Capture the cell that displays the provided text and extract its (x, y) central coordinate. 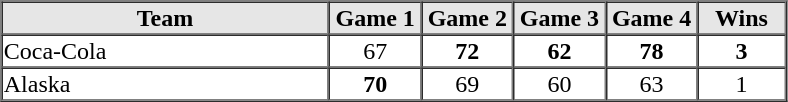
62 (559, 50)
Game 1 (375, 18)
63 (651, 84)
Coca-Cola (165, 50)
Team (165, 18)
78 (651, 50)
1 (742, 84)
Game 2 (467, 18)
Game 4 (651, 18)
3 (742, 50)
Wins (742, 18)
Alaska (165, 84)
72 (467, 50)
70 (375, 84)
Game 3 (559, 18)
67 (375, 50)
60 (559, 84)
69 (467, 84)
